Search for the cell housing the specified text and yield its [x, y] center coordinate. 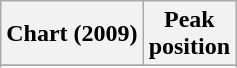
Chart (2009) [72, 34]
Peakposition [189, 34]
